Identify which cell holds the provided text, then report its (X, Y) central coordinate. 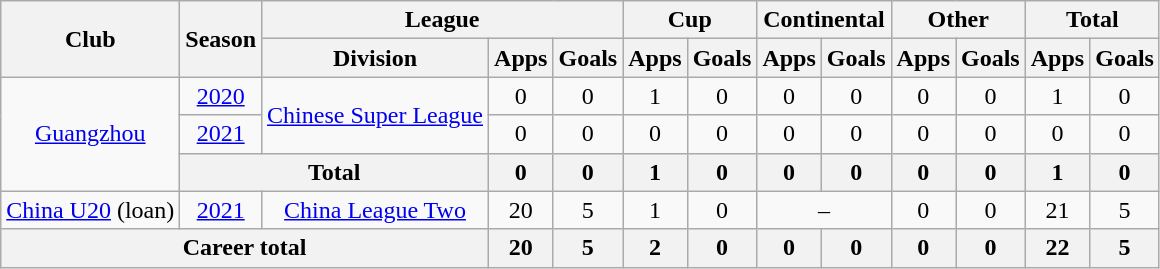
Other (958, 20)
22 (1057, 248)
21 (1057, 210)
China U20 (loan) (90, 210)
Season (221, 39)
League (442, 20)
China League Two (376, 210)
2020 (221, 96)
Career total (245, 248)
Continental (824, 20)
Guangzhou (90, 134)
Cup (690, 20)
Division (376, 58)
Club (90, 39)
2 (655, 248)
Chinese Super League (376, 115)
– (824, 210)
